Provide the [x, y] coordinate of the cell's center where the given text is located.  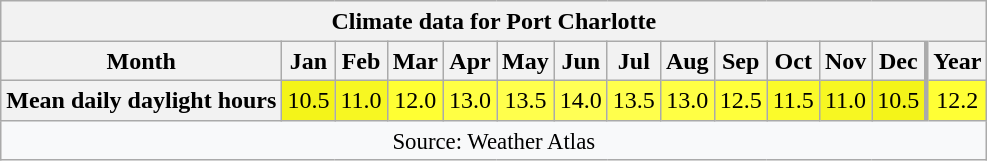
Year [956, 61]
Jun [580, 61]
Climate data for Port Charlotte [494, 21]
Month [142, 61]
12.2 [956, 100]
Mar [415, 61]
12.5 [740, 100]
Source: Weather Atlas [494, 140]
11.5 [793, 100]
Apr [470, 61]
Mean daily daylight hours [142, 100]
Jul [634, 61]
14.0 [580, 100]
Jan [308, 61]
12.0 [415, 100]
Feb [361, 61]
Nov [845, 61]
Dec [900, 61]
Sep [740, 61]
Aug [687, 61]
May [526, 61]
Oct [793, 61]
